From the cell containing the given text, extract its center point as (x, y) coordinate. 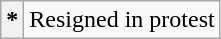
* (12, 20)
Resigned in protest (122, 20)
